Return the (x, y) coordinate for the center point of the cell that contains the specified text.  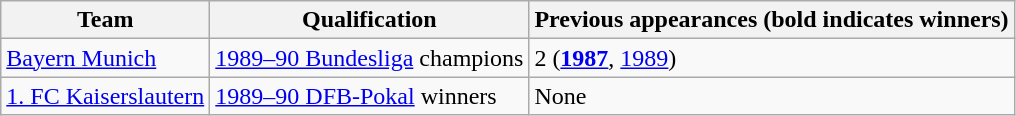
2 (1987, 1989) (772, 58)
Qualification (370, 20)
Previous appearances (bold indicates winners) (772, 20)
Team (106, 20)
Bayern Munich (106, 58)
1. FC Kaiserslautern (106, 96)
1989–90 Bundesliga champions (370, 58)
None (772, 96)
1989–90 DFB-Pokal winners (370, 96)
